For the text-containing cell, return its midpoint in (X, Y) coordinate format. 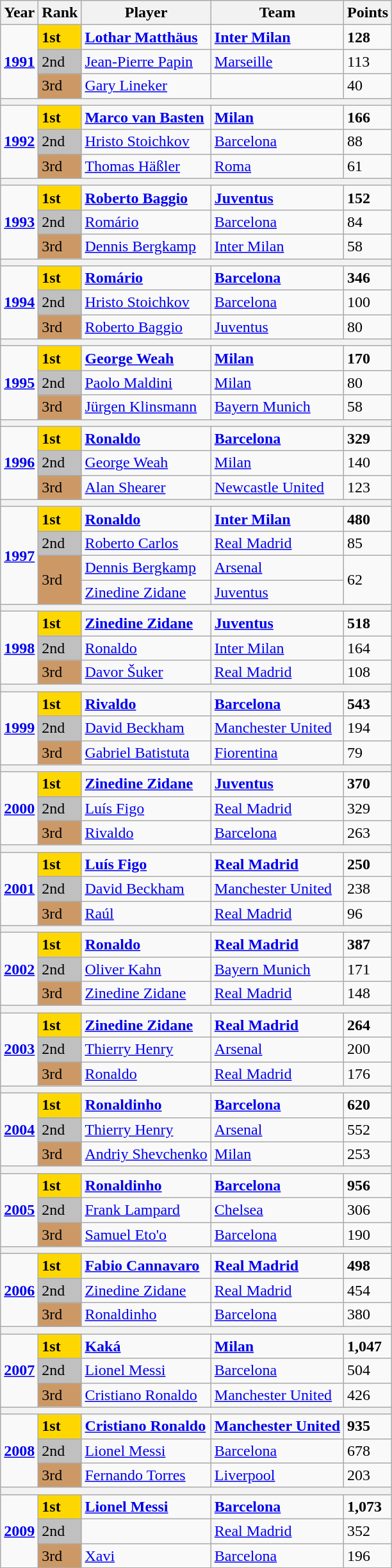
84 (368, 222)
620 (368, 1105)
176 (368, 1074)
380 (368, 1315)
2002 (19, 969)
1992 (19, 142)
1996 (19, 463)
2004 (19, 1130)
Kaká (146, 1346)
1,047 (368, 1346)
Fabio Cannavaro (146, 1266)
Andriy Shevchenko (146, 1154)
Chelsea (277, 1210)
1997 (19, 555)
128 (368, 37)
238 (368, 888)
956 (368, 1185)
Lothar Matthäus (146, 37)
552 (368, 1130)
Marseille (277, 62)
140 (368, 463)
2000 (19, 808)
1999 (19, 728)
171 (368, 969)
Jürgen Klinsmann (146, 407)
426 (368, 1395)
196 (368, 1556)
Player (146, 13)
Thomas Häßler (146, 166)
387 (368, 945)
2001 (19, 888)
454 (368, 1290)
678 (368, 1451)
1994 (19, 303)
Samuel Eto'o (146, 1234)
96 (368, 913)
Oliver Kahn (146, 969)
Alan Shearer (146, 487)
Year (19, 13)
123 (368, 487)
1,073 (368, 1506)
370 (368, 784)
264 (368, 1025)
Team (277, 13)
113 (368, 62)
Xavi (146, 1556)
85 (368, 543)
203 (368, 1475)
253 (368, 1154)
Points (368, 13)
194 (368, 728)
1991 (19, 62)
352 (368, 1531)
2007 (19, 1371)
346 (368, 278)
Gabriel Batistuta (146, 753)
Roberto Carlos (146, 543)
88 (368, 142)
1998 (19, 648)
Fiorentina (277, 753)
263 (368, 833)
190 (368, 1234)
498 (368, 1266)
61 (368, 166)
Raúl (146, 913)
62 (368, 580)
Rank (60, 13)
152 (368, 197)
Paolo Maldini (146, 383)
Roma (277, 166)
Frank Lampard (146, 1210)
518 (368, 624)
108 (368, 672)
Liverpool (277, 1475)
Jean-Pierre Papin (146, 62)
Newcastle United (277, 487)
Davor Šuker (146, 672)
2003 (19, 1049)
40 (368, 86)
2006 (19, 1290)
166 (368, 117)
480 (368, 519)
200 (368, 1049)
100 (368, 303)
1995 (19, 383)
306 (368, 1210)
148 (368, 994)
79 (368, 753)
164 (368, 648)
543 (368, 704)
170 (368, 358)
504 (368, 1371)
Gary Lineker (146, 86)
1993 (19, 222)
2009 (19, 1531)
2008 (19, 1451)
250 (368, 864)
Fernando Torres (146, 1475)
935 (368, 1426)
2005 (19, 1210)
Marco van Basten (146, 117)
